Pinpoint the cell where the given text exists, returning its (x, y) midpoint coordinate. 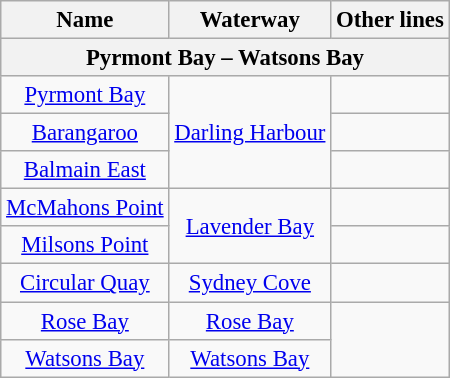
Pyrmont Bay – Watsons Bay (225, 58)
Milsons Point (85, 245)
Sydney Cove (250, 283)
Name (85, 20)
Barangaroo (85, 133)
Balmain East (85, 170)
Waterway (250, 20)
Darling Harbour (250, 132)
Circular Quay (85, 283)
McMahons Point (85, 208)
Lavender Bay (250, 226)
Other lines (390, 20)
Pyrmont Bay (85, 95)
